From the cell containing the given text, extract its center point as [X, Y] coordinate. 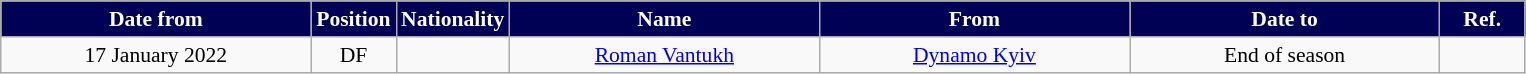
Roman Vantukh [664, 55]
Date to [1285, 19]
From [974, 19]
Dynamo Kyiv [974, 55]
DF [354, 55]
17 January 2022 [156, 55]
End of season [1285, 55]
Nationality [452, 19]
Position [354, 19]
Name [664, 19]
Date from [156, 19]
Ref. [1482, 19]
